Scan for the cell matching the given text and deliver its [X, Y] coordinate at center. 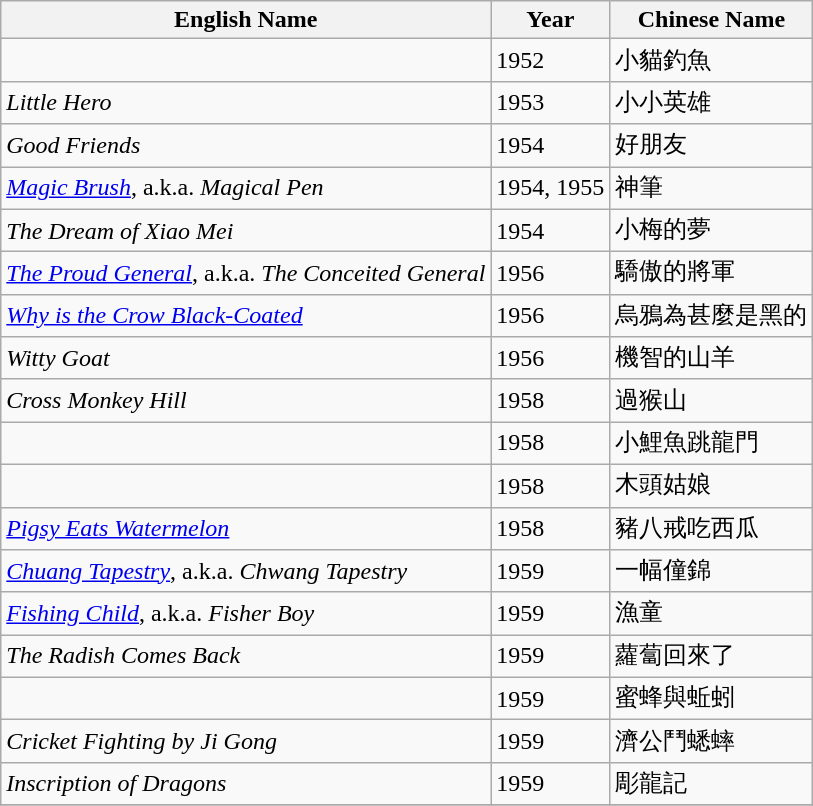
烏鴉為甚麼是黑的 [712, 316]
The Proud General, a.k.a. The Conceited General [246, 274]
Chuang Tapestry, a.k.a. Chwang Tapestry [246, 572]
驕傲的將軍 [712, 274]
小鯉魚跳龍門 [712, 444]
一幅僮錦 [712, 572]
蘿蔔回來了 [712, 656]
機智的山羊 [712, 358]
Good Friends [246, 146]
漁童 [712, 614]
Cross Monkey Hill [246, 400]
Chinese Name [712, 20]
1953 [550, 102]
蜜蜂與蚯蚓 [712, 698]
1954, 1955 [550, 188]
Magic Brush, a.k.a. Magical Pen [246, 188]
好朋友 [712, 146]
神筆 [712, 188]
過猴山 [712, 400]
Little Hero [246, 102]
The Radish Comes Back [246, 656]
小小英雄 [712, 102]
豬八戒吃西瓜 [712, 528]
Why is the Crow Black-Coated [246, 316]
濟公鬥蟋蟀 [712, 742]
The Dream of Xiao Mei [246, 230]
Cricket Fighting by Ji Gong [246, 742]
彫龍記 [712, 784]
Pigsy Eats Watermelon [246, 528]
Year [550, 20]
小梅的夢 [712, 230]
Witty Goat [246, 358]
1952 [550, 60]
Inscription of Dragons [246, 784]
English Name [246, 20]
小貓釣魚 [712, 60]
Fishing Child, a.k.a. Fisher Boy [246, 614]
木頭姑娘 [712, 486]
